Pinpoint the cell where the given text exists, returning its [x, y] midpoint coordinate. 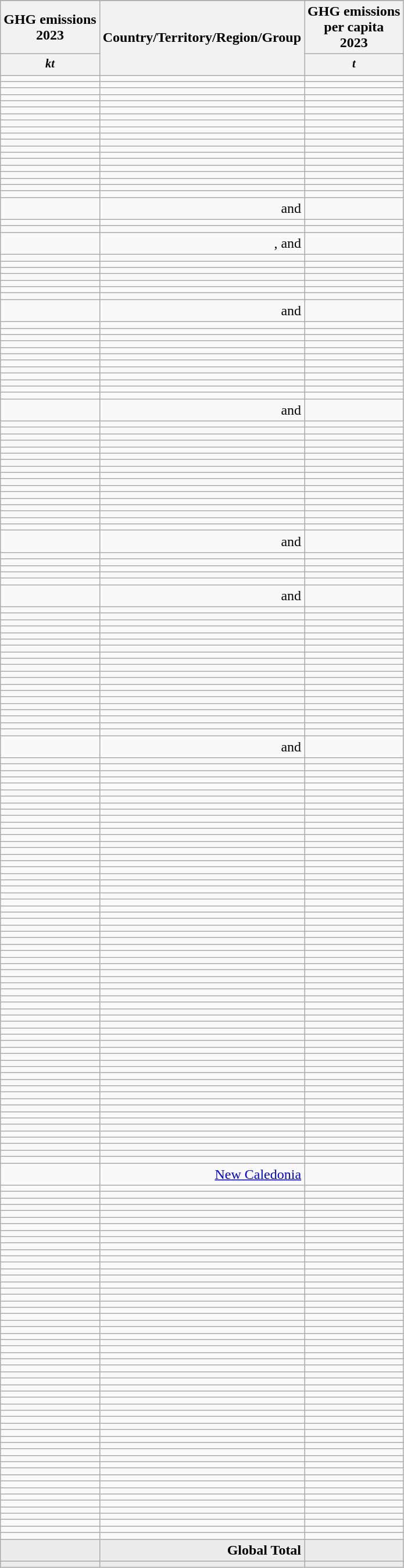
GHG emissions2023 [50, 27]
t [354, 65]
Global Total [202, 1550]
kt [50, 65]
, and [202, 243]
New Caledonia [202, 1174]
Country/Territory/Region/Group [202, 38]
GHG emissionsper capita2023 [354, 27]
